Extract the (x, y) coordinate from the center of the cell holding the provided text.  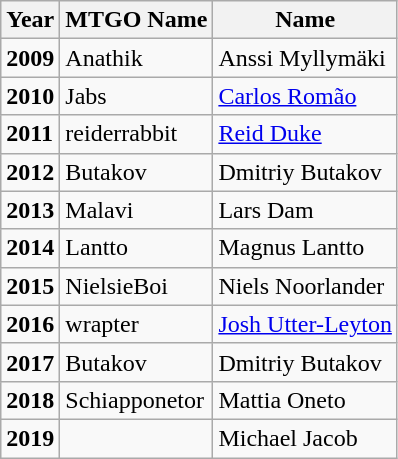
Jabs (136, 96)
2016 (30, 324)
2010 (30, 96)
2012 (30, 172)
Mattia Oneto (306, 400)
2011 (30, 134)
2018 (30, 400)
MTGO Name (136, 20)
Josh Utter-Leyton (306, 324)
Year (30, 20)
2015 (30, 286)
2009 (30, 58)
2014 (30, 248)
Anathik (136, 58)
Carlos Romão (306, 96)
Magnus Lantto (306, 248)
2019 (30, 438)
Malavi (136, 210)
2013 (30, 210)
Michael Jacob (306, 438)
Lars Dam (306, 210)
Reid Duke (306, 134)
Lantto (136, 248)
reiderrabbit (136, 134)
2017 (30, 362)
Schiapponetor (136, 400)
Anssi Myllymäki (306, 58)
NielsieBoi (136, 286)
Niels Noorlander (306, 286)
wrapter (136, 324)
Name (306, 20)
